Return (x, y) of the center of cell containing provided text 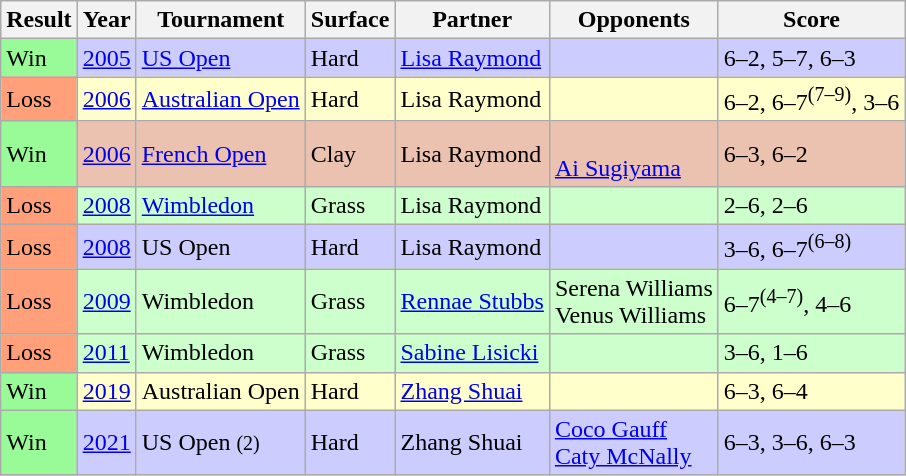
2005 (106, 58)
Score (811, 20)
2019 (106, 391)
6–2, 6–7(7–9), 3–6 (811, 100)
Ai Sugiyama (634, 154)
Surface (350, 20)
Tournament (220, 20)
2–6, 2–6 (811, 205)
3–6, 6–7(6–8) (811, 248)
Coco Gauff Caty McNally (634, 442)
3–6, 1–6 (811, 353)
2009 (106, 302)
6–2, 5–7, 6–3 (811, 58)
6–7(4–7), 4–6 (811, 302)
Sabine Lisicki (472, 353)
6–3, 3–6, 6–3 (811, 442)
Rennae Stubbs (472, 302)
Opponents (634, 20)
Year (106, 20)
Result (39, 20)
6–3, 6–2 (811, 154)
2021 (106, 442)
Serena Williams Venus Williams (634, 302)
6–3, 6–4 (811, 391)
Clay (350, 154)
US Open (2) (220, 442)
French Open (220, 154)
Partner (472, 20)
2011 (106, 353)
